Identify which cell holds the provided text, then report its (X, Y) central coordinate. 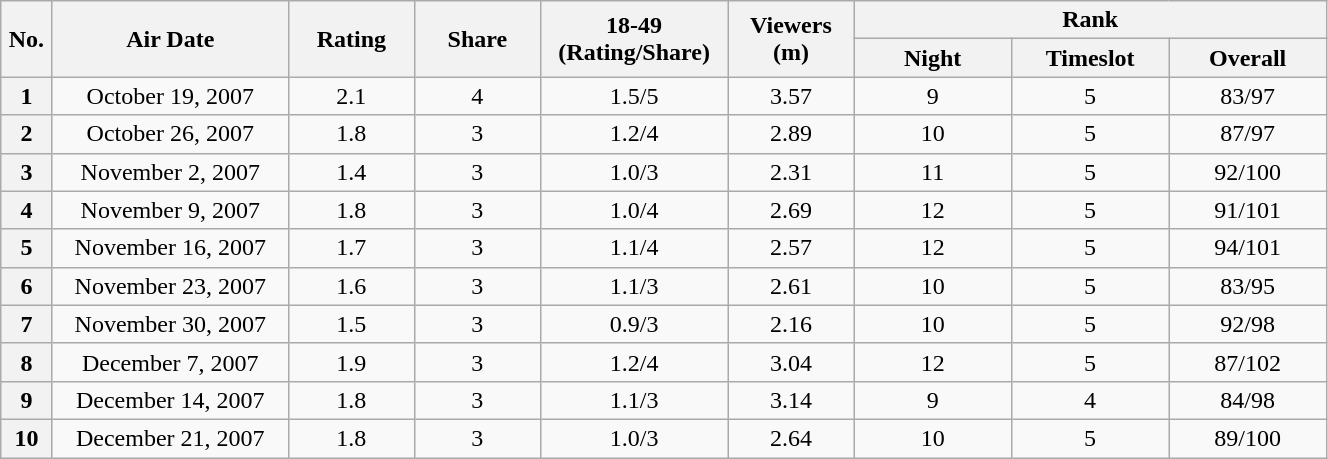
December 7, 2007 (170, 362)
3.14 (791, 400)
Timeslot (1090, 58)
91/101 (1248, 210)
October 26, 2007 (170, 134)
November 2, 2007 (170, 172)
1.5 (351, 324)
2.69 (791, 210)
1.6 (351, 286)
89/100 (1248, 438)
Rating (351, 39)
3.57 (791, 96)
Air Date (170, 39)
11 (932, 172)
3.04 (791, 362)
1.9 (351, 362)
November 30, 2007 (170, 324)
December 14, 2007 (170, 400)
7 (26, 324)
Rank (1090, 20)
1.5/5 (634, 96)
94/101 (1248, 248)
November 16, 2007 (170, 248)
1.1/4 (634, 248)
2.31 (791, 172)
18-49(Rating/Share) (634, 39)
83/97 (1248, 96)
Night (932, 58)
8 (26, 362)
1.7 (351, 248)
87/102 (1248, 362)
Share (477, 39)
2.89 (791, 134)
2.64 (791, 438)
November 9, 2007 (170, 210)
1 (26, 96)
6 (26, 286)
2.1 (351, 96)
92/100 (1248, 172)
0.9/3 (634, 324)
2.61 (791, 286)
No. (26, 39)
2 (26, 134)
December 21, 2007 (170, 438)
84/98 (1248, 400)
83/95 (1248, 286)
Viewers(m) (791, 39)
2.16 (791, 324)
92/98 (1248, 324)
2.57 (791, 248)
Overall (1248, 58)
1.0/4 (634, 210)
87/97 (1248, 134)
October 19, 2007 (170, 96)
1.4 (351, 172)
November 23, 2007 (170, 286)
